Search for the cell housing the specified text and yield its (x, y) center coordinate. 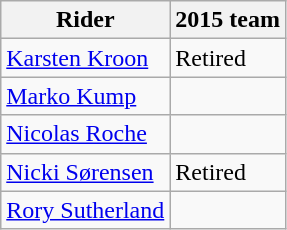
Rider (86, 20)
Karsten Kroon (86, 58)
Nicki Sørensen (86, 172)
Marko Kump (86, 96)
2015 team (228, 20)
Nicolas Roche (86, 134)
Rory Sutherland (86, 210)
